Find where the given text appears and provide that cell's center as (X, Y) coordinate. 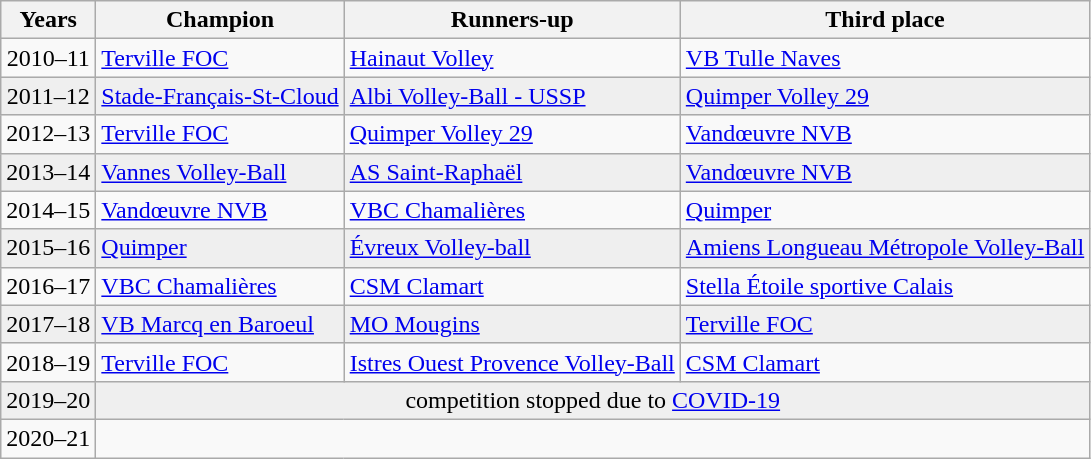
Champion (220, 20)
2011–12 (48, 96)
Hainaut Volley (512, 58)
Amiens Longueau Métropole Volley-Ball (884, 248)
VB Tulle Naves (884, 58)
Runners-up (512, 20)
Vannes Volley-Ball (220, 172)
competition stopped due to COVID-19 (593, 400)
2015–16 (48, 248)
2017–18 (48, 324)
Évreux Volley-ball (512, 248)
2018–19 (48, 362)
Years (48, 20)
Albi Volley-Ball - USSP (512, 96)
2010–11 (48, 58)
2013–14 (48, 172)
2016–17 (48, 286)
2012–13 (48, 134)
MO Mougins (512, 324)
2019–20 (48, 400)
Stade-Français-St-Cloud (220, 96)
2014–15 (48, 210)
2020–21 (48, 438)
VB Marcq en Baroeul (220, 324)
Stella Étoile sportive Calais (884, 286)
AS Saint-Raphaël (512, 172)
Third place (884, 20)
Istres Ouest Provence Volley-Ball (512, 362)
